Determine the [x, y] coordinate at the center of the cell enclosing the given text.  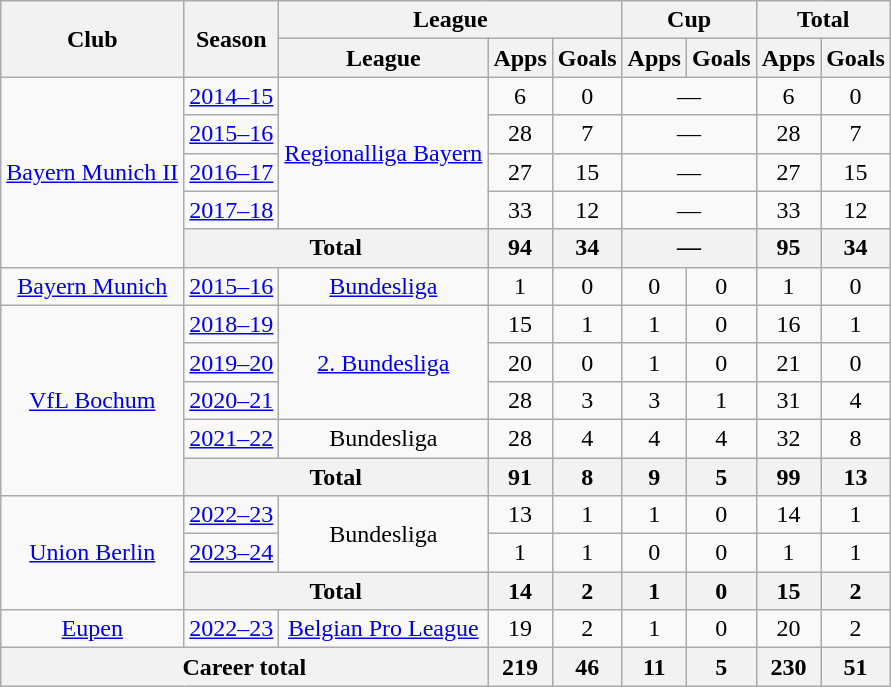
2014–15 [232, 96]
230 [788, 667]
Regionalliga Bayern [384, 153]
9 [654, 477]
91 [520, 477]
Bayern Munich [92, 286]
2020–21 [232, 400]
2019–20 [232, 362]
2. Bundesliga [384, 362]
16 [788, 324]
Eupen [92, 629]
19 [520, 629]
51 [856, 667]
Club [92, 39]
46 [587, 667]
Cup [689, 20]
Season [232, 39]
2016–17 [232, 172]
Career total [244, 667]
2021–22 [232, 438]
Belgian Pro League [384, 629]
11 [654, 667]
Union Berlin [92, 553]
2017–18 [232, 210]
31 [788, 400]
94 [520, 248]
VfL Bochum [92, 400]
21 [788, 362]
Bayern Munich II [92, 172]
99 [788, 477]
2023–24 [232, 553]
2018–19 [232, 324]
219 [520, 667]
95 [788, 248]
32 [788, 438]
